Find where the given text appears and provide that cell's center as (X, Y) coordinate. 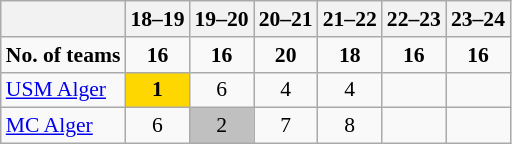
18 (350, 55)
20 (286, 55)
MC Alger (64, 126)
18–19 (157, 19)
7 (286, 126)
No. of teams (64, 55)
2 (221, 126)
1 (157, 90)
21–22 (350, 19)
23–24 (478, 19)
20–21 (286, 19)
22–23 (414, 19)
USM Alger (64, 90)
8 (350, 126)
19–20 (221, 19)
